Pinpoint the cell where the given text exists, returning its (x, y) midpoint coordinate. 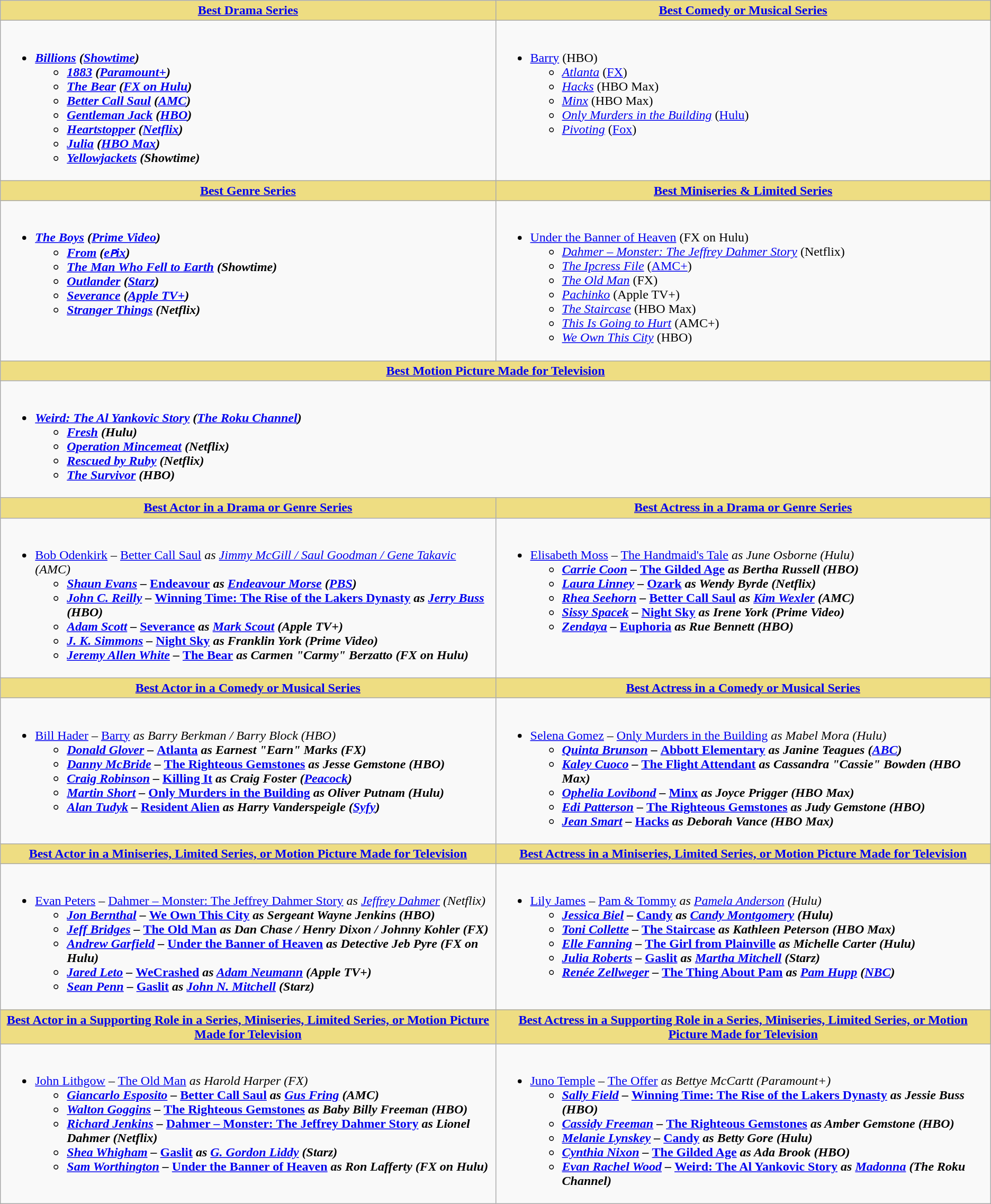
Weird: The Al Yankovic Story (The Roku Channel)Fresh (Hulu)Operation Mincemeat (Netflix)Rescued by Ruby (Netflix)The Survivor (HBO) (495, 439)
Best Actor in a Miniseries, Limited Series, or Motion Picture Made for Television (248, 853)
Best Motion Picture Made for Television (495, 371)
Best Actress in a Comedy or Musical Series (743, 688)
Best Actor in a Supporting Role in a Series, Miniseries, Limited Series, or Motion Picture Made for Television (248, 1026)
Best Miniseries & Limited Series (743, 191)
Best Genre Series (248, 191)
Barry (HBO)Atlanta (FX)Hacks (HBO Max)Minx (HBO Max)Only Murders in the Building (Hulu)Pivoting (Fox) (743, 101)
Best Comedy or Musical Series (743, 11)
Best Drama Series (248, 11)
Best Actress in a Supporting Role in a Series, Miniseries, Limited Series, or Motion Picture Made for Television (743, 1026)
Best Actor in a Comedy or Musical Series (248, 688)
Best Actor in a Drama or Genre Series (248, 508)
Best Actress in a Miniseries, Limited Series, or Motion Picture Made for Television (743, 853)
Best Actress in a Drama or Genre Series (743, 508)
The Boys (Prime Video)From (eᴘix)The Man Who Fell to Earth (Showtime)Outlander (Starz)Severance (Apple TV+)Stranger Things (Netflix) (248, 281)
